Provide the [X, Y] coordinate of the cell's center where the given text is located.  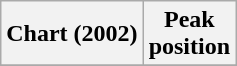
Peakposition [189, 34]
Chart (2002) [72, 34]
